Return (X, Y) of the center of cell containing provided text 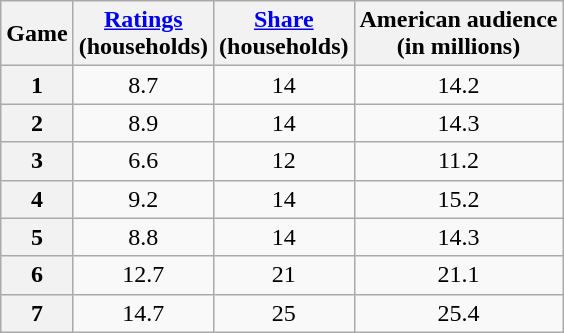
8.8 (143, 237)
6.6 (143, 161)
9.2 (143, 199)
25 (284, 313)
25.4 (458, 313)
15.2 (458, 199)
Game (37, 34)
12.7 (143, 275)
11.2 (458, 161)
14.2 (458, 85)
14.7 (143, 313)
1 (37, 85)
12 (284, 161)
Ratings(households) (143, 34)
21 (284, 275)
21.1 (458, 275)
American audience(in millions) (458, 34)
Share(households) (284, 34)
5 (37, 237)
4 (37, 199)
7 (37, 313)
6 (37, 275)
2 (37, 123)
8.9 (143, 123)
8.7 (143, 85)
3 (37, 161)
